Capture the cell that displays the provided text and extract its [X, Y] central coordinate. 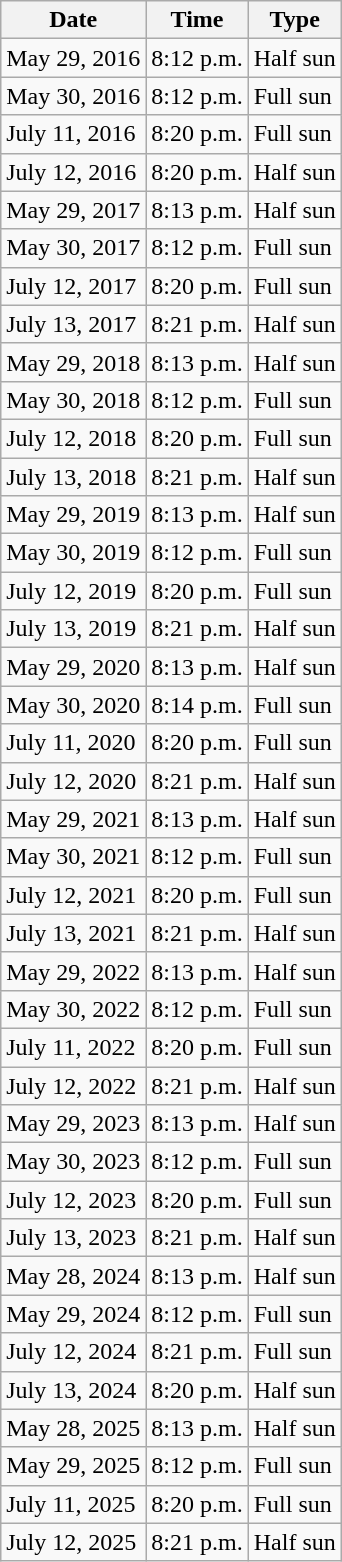
8:14 p.m. [197, 705]
July 12, 2025 [74, 1542]
July 12, 2022 [74, 1085]
May 29, 2023 [74, 1124]
July 13, 2021 [74, 933]
July 13, 2018 [74, 477]
May 30, 2021 [74, 857]
July 13, 2017 [74, 324]
July 12, 2017 [74, 286]
May 30, 2016 [74, 96]
July 12, 2020 [74, 781]
Type [294, 20]
July 12, 2019 [74, 591]
May 30, 2017 [74, 248]
May 30, 2023 [74, 1162]
July 13, 2023 [74, 1238]
May 29, 2016 [74, 58]
July 11, 2020 [74, 743]
July 12, 2018 [74, 438]
Time [197, 20]
July 12, 2024 [74, 1352]
July 11, 2022 [74, 1047]
May 30, 2018 [74, 400]
May 29, 2024 [74, 1314]
May 30, 2020 [74, 705]
May 29, 2019 [74, 515]
July 13, 2024 [74, 1390]
July 11, 2016 [74, 134]
May 29, 2020 [74, 667]
May 28, 2025 [74, 1428]
May 30, 2019 [74, 553]
May 28, 2024 [74, 1276]
May 29, 2018 [74, 362]
May 30, 2022 [74, 1009]
Date [74, 20]
May 29, 2021 [74, 819]
July 13, 2019 [74, 629]
July 12, 2023 [74, 1200]
May 29, 2022 [74, 971]
July 11, 2025 [74, 1504]
July 12, 2021 [74, 895]
July 12, 2016 [74, 172]
May 29, 2025 [74, 1466]
May 29, 2017 [74, 210]
